Pinpoint the cell where the given text exists, returning its (x, y) midpoint coordinate. 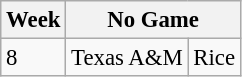
Rice (214, 58)
No Game (154, 20)
8 (34, 58)
Texas A&M (127, 58)
Week (34, 20)
